Return (x, y) of the center of cell containing provided text 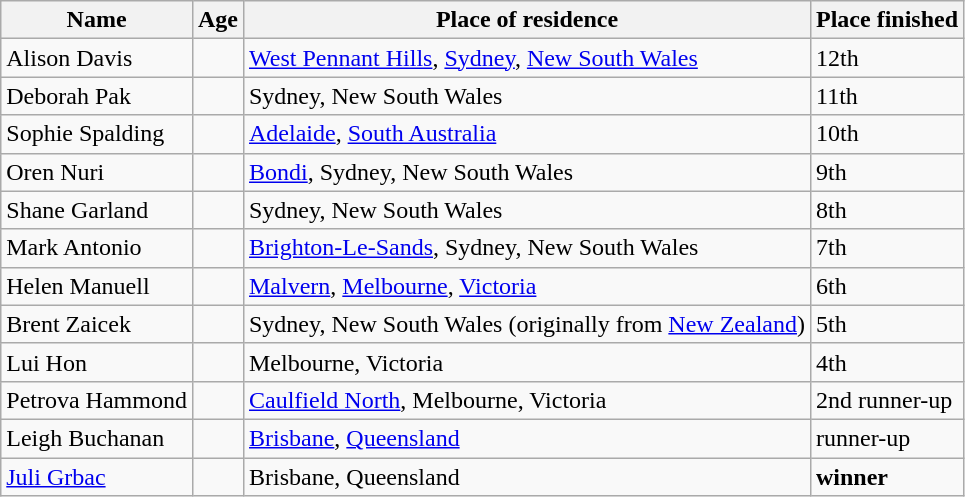
9th (886, 172)
10th (886, 134)
8th (886, 210)
Melbourne, Victoria (526, 362)
Lui Hon (97, 362)
Place of residence (526, 20)
Helen Manuell (97, 286)
12th (886, 58)
winner (886, 477)
Brent Zaicek (97, 324)
Petrova Hammond (97, 400)
4th (886, 362)
Adelaide, South Australia (526, 134)
Sydney, New South Wales (originally from New Zealand) (526, 324)
Oren Nuri (97, 172)
Leigh Buchanan (97, 438)
5th (886, 324)
Shane Garland (97, 210)
West Pennant Hills, Sydney, New South Wales (526, 58)
Alison Davis (97, 58)
7th (886, 248)
Bondi, Sydney, New South Wales (526, 172)
6th (886, 286)
Caulfield North, Melbourne, Victoria (526, 400)
Malvern, Melbourne, Victoria (526, 286)
Juli Grbac (97, 477)
11th (886, 96)
Mark Antonio (97, 248)
Brighton-Le-Sands, Sydney, New South Wales (526, 248)
Deborah Pak (97, 96)
runner-up (886, 438)
Sophie Spalding (97, 134)
Age (218, 20)
2nd runner-up (886, 400)
Name (97, 20)
Place finished (886, 20)
